Find where the given text appears and provide that cell's center as [x, y] coordinate. 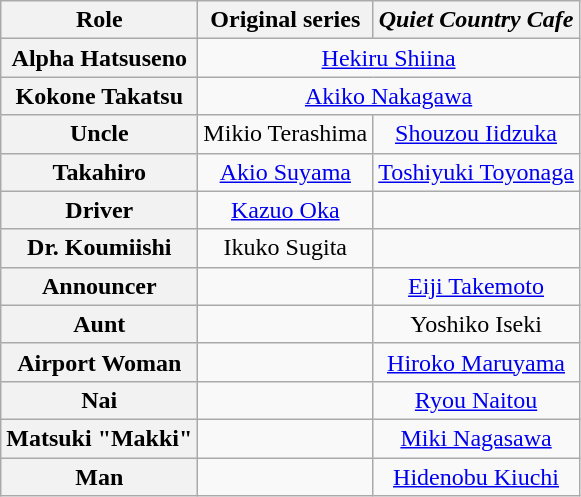
Shouzou Iidzuka [476, 134]
Toshiyuki Toyonaga [476, 172]
Ryou Naitou [476, 400]
Takahiro [100, 172]
Original series [286, 20]
Mikio Terashima [286, 134]
Kazuo Oka [286, 210]
Ikuko Sugita [286, 248]
Kokone Takatsu [100, 96]
Hekiru Shiina [388, 58]
Driver [100, 210]
Uncle [100, 134]
Hidenobu Kiuchi [476, 477]
Yoshiko Iseki [476, 324]
Akio Suyama [286, 172]
Airport Woman [100, 362]
Alpha Hatsuseno [100, 58]
Nai [100, 400]
Aunt [100, 324]
Dr. Koumiishi [100, 248]
Akiko Nakagawa [388, 96]
Eiji Takemoto [476, 286]
Matsuki "Makki" [100, 438]
Hiroko Maruyama [476, 362]
Announcer [100, 286]
Quiet Country Cafe [476, 20]
Role [100, 20]
Miki Nagasawa [476, 438]
Man [100, 477]
